Provide the [x, y] coordinate of the cell's center where the given text is located.  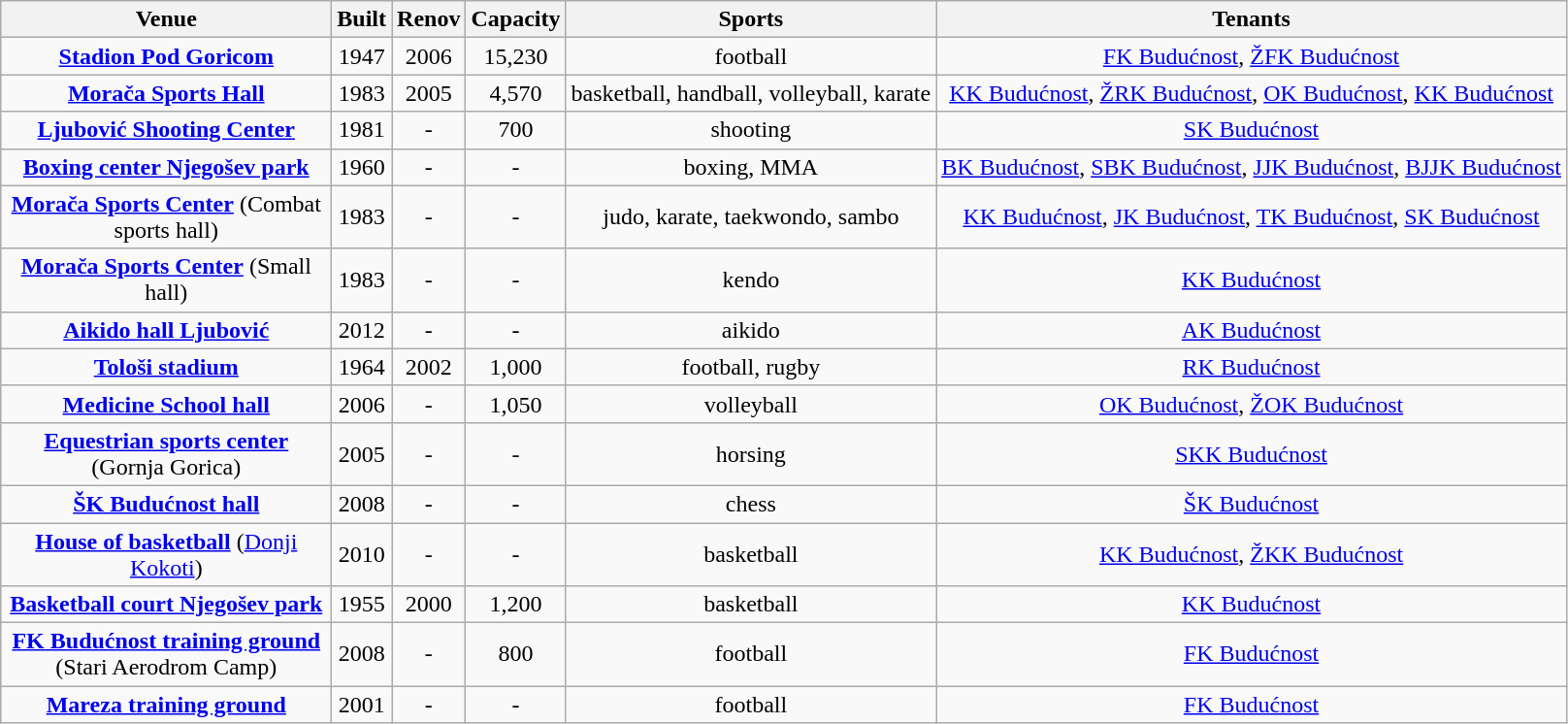
800 [516, 654]
boxing, MMA [751, 167]
kendo [751, 280]
Built [362, 19]
House of basketball (Donji Kokoti) [167, 553]
Morača Sports Hall [167, 93]
KK Budućnost, ŽKK Budućnost [1252, 553]
volleyball [751, 404]
ŠK Budućnost hall [167, 504]
15,230 [516, 56]
Capacity [516, 19]
AK Budućnost [1252, 330]
1981 [362, 130]
Aikido hall Ljubović [167, 330]
Venue [167, 19]
Renov [429, 19]
2002 [429, 367]
1960 [362, 167]
basketball, handball, volleyball, karate [751, 93]
Sports [751, 19]
1,000 [516, 367]
1,050 [516, 404]
SK Budućnost [1252, 130]
ŠK Budućnost [1252, 504]
Morača Sports Center (Combat sports hall) [167, 217]
FK Budućnost training ground (Stari Aerodrom Camp) [167, 654]
700 [516, 130]
Ljubović Shooting Center [167, 130]
Equestrian sports center (Gornja Gorica) [167, 454]
1,200 [516, 605]
Stadion Pod Goricom [167, 56]
FK Budućnost, ŽFK Budućnost [1252, 56]
2012 [362, 330]
Tološi stadium [167, 367]
Boxing center Njegošev park [167, 167]
aikido [751, 330]
horsing [751, 454]
chess [751, 504]
football, rugby [751, 367]
Basketball court Njegošev park [167, 605]
1955 [362, 605]
OK Budućnost, ŽOK Budućnost [1252, 404]
SKK Budućnost [1252, 454]
1947 [362, 56]
RK Budućnost [1252, 367]
Mareza training ground [167, 705]
Morača Sports Center (Small hall) [167, 280]
2001 [362, 705]
BK Budućnost, SBK Budućnost, JJK Budućnost, BJJK Budućnost [1252, 167]
4,570 [516, 93]
2000 [429, 605]
KK Budućnost, ŽRK Budućnost, OK Budućnost, KK Budućnost [1252, 93]
Medicine School hall [167, 404]
1964 [362, 367]
KK Budućnost, JK Budućnost, TK Budućnost, SK Budućnost [1252, 217]
judo, karate, taekwondo, sambo [751, 217]
shooting [751, 130]
2010 [362, 553]
Tenants [1252, 19]
